Return (x, y) of the center of cell containing provided text 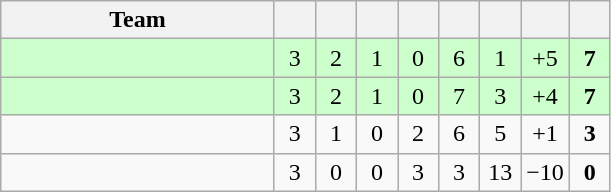
5 (500, 134)
+4 (546, 96)
Team (138, 20)
+5 (546, 58)
13 (500, 172)
+1 (546, 134)
−10 (546, 172)
